Scan for the cell matching the given text and deliver its [x, y] coordinate at center. 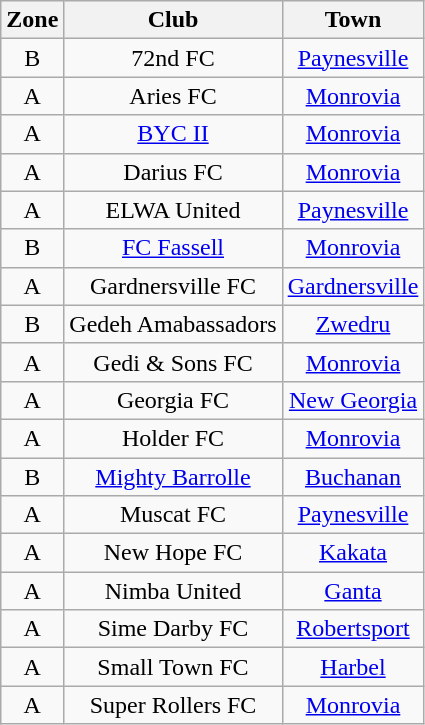
Gardnersville [353, 286]
Gedi & Sons FC [173, 362]
Zone [32, 20]
New Georgia [353, 400]
Ganta [353, 591]
Harbel [353, 667]
Robertsport [353, 629]
Buchanan [353, 477]
Mighty Barrolle [173, 477]
Darius FC [173, 172]
Super Rollers FC [173, 705]
Gedeh Amabassadors [173, 324]
FC Fassell [173, 248]
Small Town FC [173, 667]
Nimba United [173, 591]
Georgia FC [173, 400]
Sime Darby FC [173, 629]
Muscat FC [173, 515]
New Hope FC [173, 553]
ELWA United [173, 210]
Gardnersville FC [173, 286]
72nd FC [173, 58]
Zwedru [353, 324]
Club [173, 20]
Kakata [353, 553]
Aries FC [173, 96]
Holder FC [173, 438]
Town [353, 20]
BYC II [173, 134]
